Capture the cell that displays the provided text and extract its (X, Y) central coordinate. 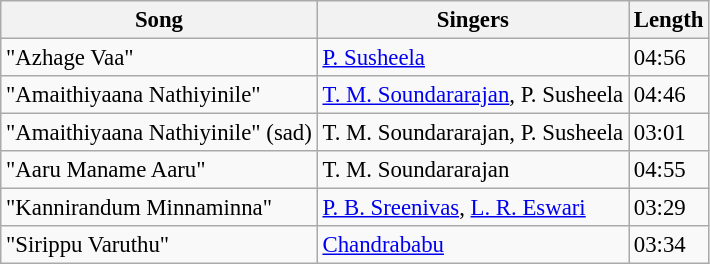
03:34 (668, 245)
P. B. Sreenivas, L. R. Eswari (472, 208)
T. M. Soundararajan (472, 170)
Song (159, 20)
03:01 (668, 133)
"Azhage Vaa" (159, 58)
"Amaithiyaana Nathiyinile" (sad) (159, 133)
"Kannirandum Minnaminna" (159, 208)
P. Susheela (472, 58)
Length (668, 20)
04:56 (668, 58)
"Aaru Maname Aaru" (159, 170)
"Sirippu Varuthu" (159, 245)
03:29 (668, 208)
Singers (472, 20)
Chandrababu (472, 245)
04:55 (668, 170)
"Amaithiyaana Nathiyinile" (159, 95)
04:46 (668, 95)
